Pinpoint the cell where the given text exists, returning its [x, y] midpoint coordinate. 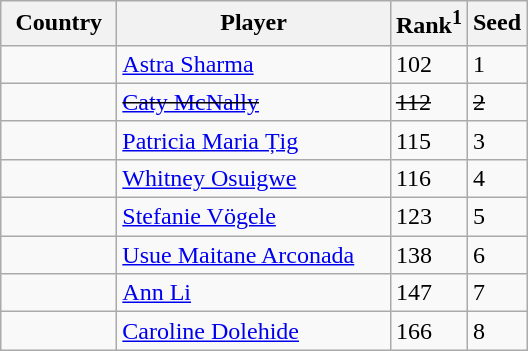
1 [496, 64]
Caroline Dolehide [254, 331]
2 [496, 102]
112 [428, 102]
Whitney Osuigwe [254, 178]
Stefanie Vögele [254, 217]
138 [428, 255]
166 [428, 331]
Player [254, 24]
8 [496, 331]
123 [428, 217]
Seed [496, 24]
116 [428, 178]
Patricia Maria Țig [254, 140]
6 [496, 255]
3 [496, 140]
5 [496, 217]
4 [496, 178]
Rank1 [428, 24]
Usue Maitane Arconada [254, 255]
7 [496, 293]
Ann Li [254, 293]
115 [428, 140]
Caty McNally [254, 102]
Country [59, 24]
102 [428, 64]
Astra Sharma [254, 64]
147 [428, 293]
